Identify which cell holds the provided text, then report its (x, y) central coordinate. 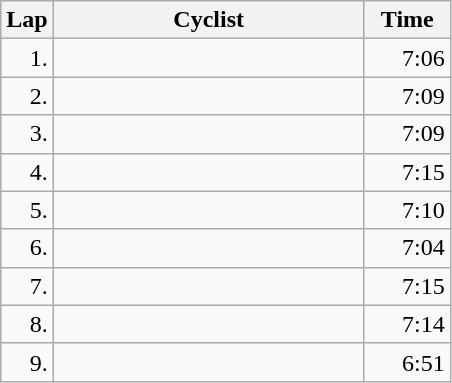
8. (27, 324)
3. (27, 134)
Time (407, 20)
7:06 (407, 58)
5. (27, 210)
9. (27, 362)
7:10 (407, 210)
7:04 (407, 248)
7:14 (407, 324)
7. (27, 286)
6. (27, 248)
6:51 (407, 362)
1. (27, 58)
Cyclist (208, 20)
2. (27, 96)
Lap (27, 20)
4. (27, 172)
